Provide the (x, y) coordinate of the cell's center where the given text is located.  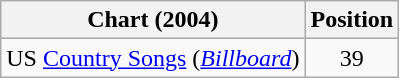
Chart (2004) (153, 20)
39 (352, 58)
Position (352, 20)
US Country Songs (Billboard) (153, 58)
